Scan for the cell matching the given text and deliver its [X, Y] coordinate at center. 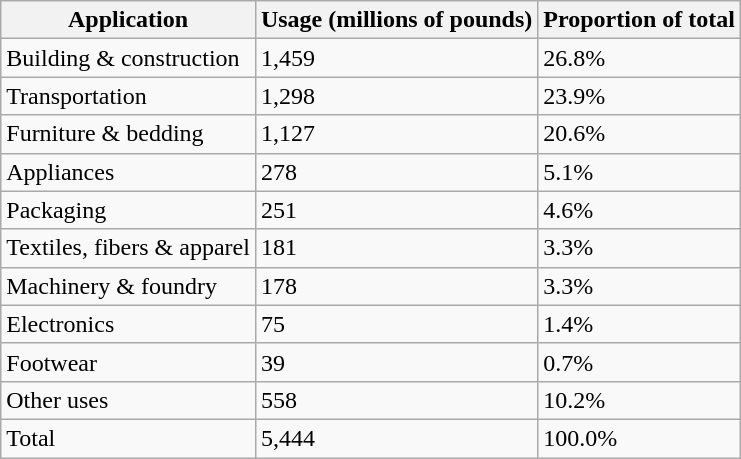
100.0% [640, 438]
1,459 [396, 58]
Machinery & foundry [128, 286]
181 [396, 248]
10.2% [640, 400]
Furniture & bedding [128, 134]
278 [396, 172]
251 [396, 210]
23.9% [640, 96]
Transportation [128, 96]
Textiles, fibers & apparel [128, 248]
Electronics [128, 324]
Building & construction [128, 58]
558 [396, 400]
4.6% [640, 210]
26.8% [640, 58]
39 [396, 362]
75 [396, 324]
20.6% [640, 134]
1,298 [396, 96]
Usage (millions of pounds) [396, 20]
Other uses [128, 400]
Appliances [128, 172]
5.1% [640, 172]
0.7% [640, 362]
Proportion of total [640, 20]
Total [128, 438]
Packaging [128, 210]
178 [396, 286]
1,127 [396, 134]
1.4% [640, 324]
Application [128, 20]
5,444 [396, 438]
Footwear [128, 362]
